Return [X, Y] of the center of cell containing provided text 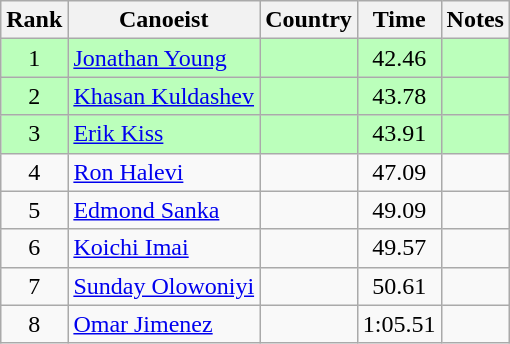
Sunday Olowoniyi [164, 286]
49.09 [399, 210]
Rank [34, 20]
Country [309, 20]
4 [34, 172]
Khasan Kuldashev [164, 96]
2 [34, 96]
1:05.51 [399, 324]
5 [34, 210]
50.61 [399, 286]
Jonathan Young [164, 58]
3 [34, 134]
Erik Kiss [164, 134]
Omar Jimenez [164, 324]
Koichi Imai [164, 248]
43.91 [399, 134]
8 [34, 324]
7 [34, 286]
47.09 [399, 172]
43.78 [399, 96]
Edmond Sanka [164, 210]
Ron Halevi [164, 172]
42.46 [399, 58]
1 [34, 58]
Time [399, 20]
Notes [475, 20]
6 [34, 248]
49.57 [399, 248]
Canoeist [164, 20]
